Extract the (X, Y) coordinate from the center of the cell holding the provided text.  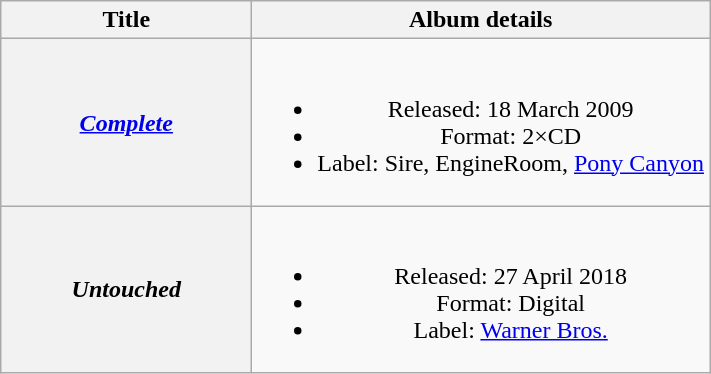
Untouched (126, 290)
Title (126, 20)
Album details (481, 20)
Complete (126, 122)
Released: 27 April 2018Format: DigitalLabel: Warner Bros. (481, 290)
Released: 18 March 2009 Format: 2×CDLabel: Sire, EngineRoom, Pony Canyon (481, 122)
